Scan for the cell matching the given text and deliver its (X, Y) coordinate at center. 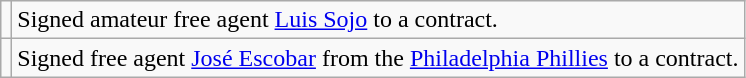
Signed free agent José Escobar from the Philadelphia Phillies to a contract. (378, 58)
Signed amateur free agent Luis Sojo to a contract. (378, 20)
